Scan for the cell matching the given text and deliver its (x, y) coordinate at center. 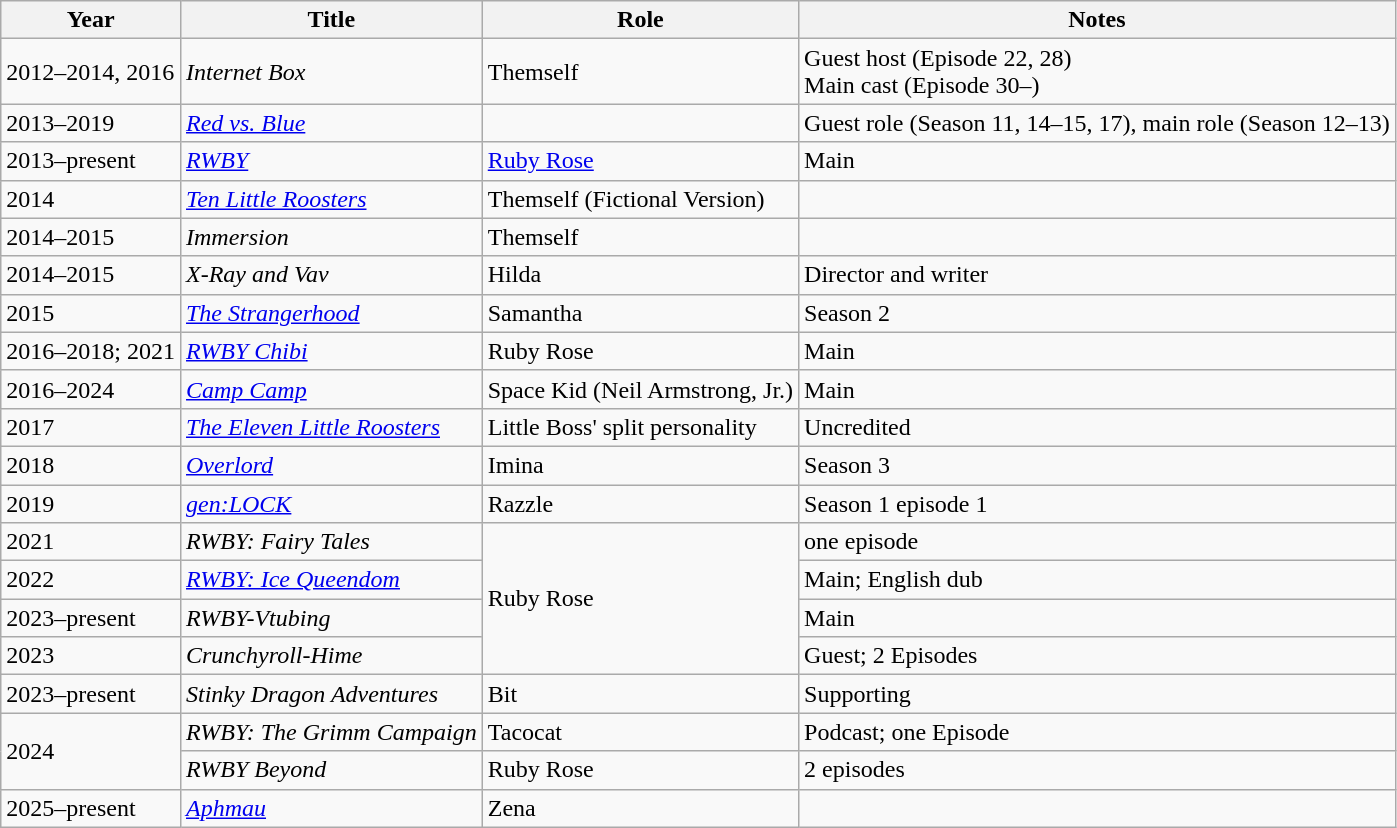
Director and writer (1098, 275)
Immersion (331, 237)
one episode (1098, 542)
Title (331, 20)
Zena (640, 808)
Ten Little Roosters (331, 199)
RWBY: Fairy Tales (331, 542)
2018 (91, 465)
2025–present (91, 808)
Space Kid (Neil Armstrong, Jr.) (640, 389)
2016–2018; 2021 (91, 351)
Stinky Dragon Adventures (331, 694)
2022 (91, 580)
RWBY Beyond (331, 770)
RWBY: The Grimm Campaign (331, 732)
Crunchyroll-Hime (331, 656)
RWBY Chibi (331, 351)
The Eleven Little Roosters (331, 427)
Internet Box (331, 72)
Hilda (640, 275)
X-Ray and Vav (331, 275)
2013–present (91, 161)
RWBY (331, 161)
Podcast; one Episode (1098, 732)
RWBY: Ice Queendom (331, 580)
Notes (1098, 20)
Guest role (Season 11, 14–15, 17), main role (Season 12–13) (1098, 123)
2012–2014, 2016 (91, 72)
Season 3 (1098, 465)
RWBY-Vtubing (331, 618)
2016–2024 (91, 389)
2013–2019 (91, 123)
Bit (640, 694)
gen:LOCK (331, 503)
2017 (91, 427)
Supporting (1098, 694)
Year (91, 20)
Imina (640, 465)
Main; English dub (1098, 580)
Tacocat (640, 732)
Guest; 2 Episodes (1098, 656)
Overlord (331, 465)
Season 1 episode 1 (1098, 503)
Aphmau (331, 808)
2014 (91, 199)
2019 (91, 503)
Role (640, 20)
The Strangerhood (331, 313)
2023 (91, 656)
Razzle (640, 503)
Season 2 (1098, 313)
2 episodes (1098, 770)
2024 (91, 751)
Themself (Fictional Version) (640, 199)
Red vs. Blue (331, 123)
2015 (91, 313)
2021 (91, 542)
Uncredited (1098, 427)
Guest host (Episode 22, 28)Main cast (Episode 30–) (1098, 72)
Camp Camp (331, 389)
Samantha (640, 313)
Little Boss' split personality (640, 427)
